Return (x, y) of the center of cell containing provided text 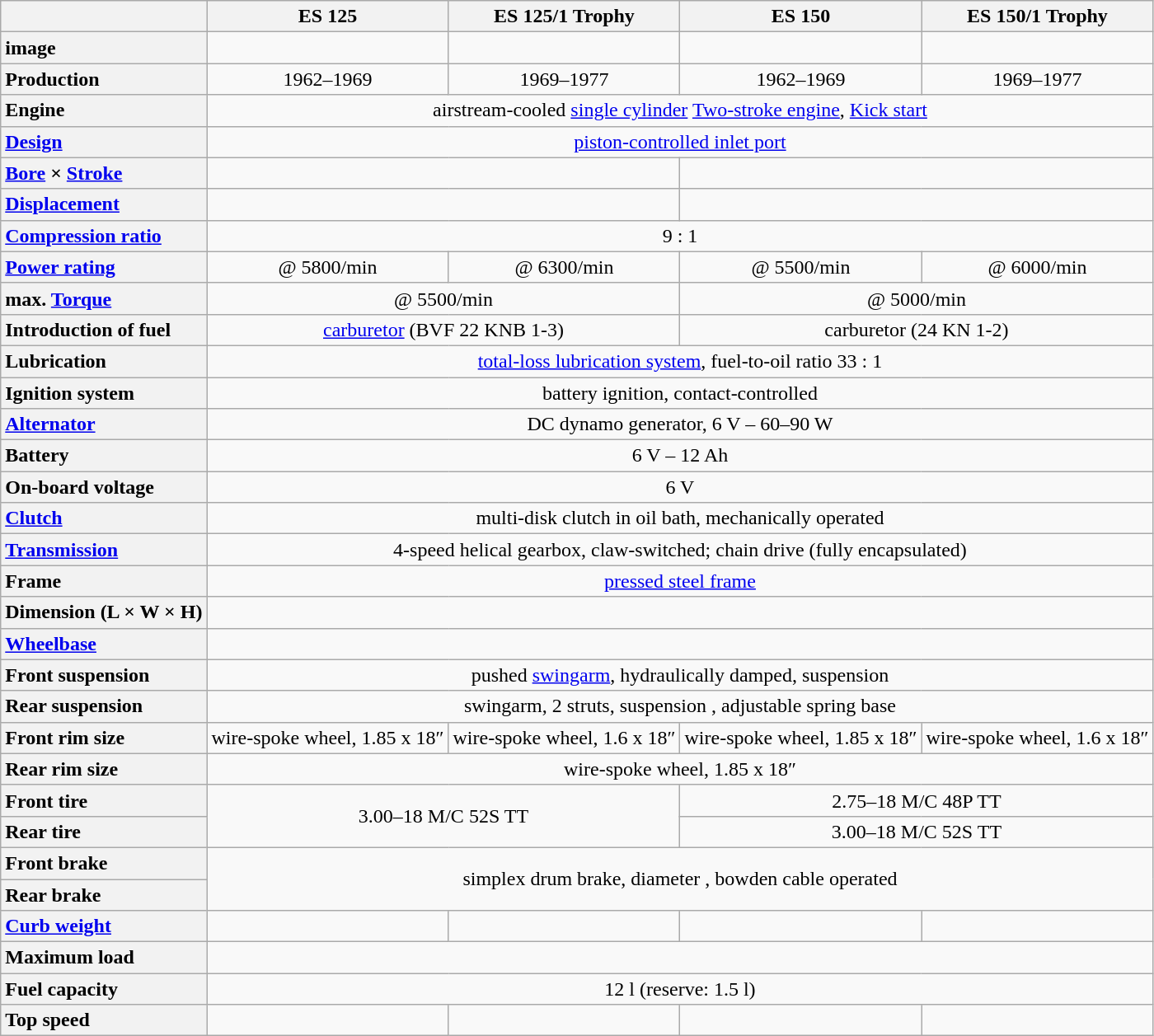
Engine (104, 110)
Ignition system (104, 393)
@ 5800/min (328, 267)
Front tire (104, 800)
Front brake (104, 863)
2.75–18 M/C 48P TT (917, 800)
Top speed (104, 1020)
Frame (104, 581)
Battery (104, 456)
image (104, 48)
DC dynamo generator, 6 V – 60–90 W (680, 424)
Front rim size (104, 738)
Wheelbase (104, 644)
Displacement (104, 204)
4-speed helical gearbox, claw-switched; chain drive (fully encapsulated) (680, 550)
battery ignition, contact-controlled (680, 393)
Dimension (L × W × H) (104, 612)
simplex drum brake, diameter , bowden cable operated (680, 879)
Power rating (104, 267)
Rear tire (104, 832)
@ 6300/min (564, 267)
ES 125/1 Trophy (564, 16)
ES 125 (328, 16)
Rear suspension (104, 706)
Lubrication (104, 361)
On-board voltage (104, 487)
airstream-cooled single cylinder Two-stroke engine, Kick start (680, 110)
Maximum load (104, 958)
Alternator (104, 424)
Curb weight (104, 926)
pushed swingarm, hydraulically damped, suspension (680, 675)
Production (104, 79)
Design (104, 142)
Introduction of fuel (104, 330)
6 V (680, 487)
@ 5000/min (917, 298)
6 V – 12 Ah (680, 456)
Bore × Stroke (104, 173)
Clutch (104, 518)
carburetor (BVF 22 KNB 1-3) (443, 330)
multi-disk clutch in oil bath, mechanically operated (680, 518)
pressed steel frame (680, 581)
ES 150 (801, 16)
carburetor (24 KN 1-2) (917, 330)
Front suspension (104, 675)
Rear brake (104, 894)
Transmission (104, 550)
max. Torque (104, 298)
total-loss lubrication system, fuel-to-oil ratio 33 : 1 (680, 361)
swingarm, 2 struts, suspension , adjustable spring base (680, 706)
piston-controlled inlet port (680, 142)
@ 6000/min (1037, 267)
ES 150/1 Trophy (1037, 16)
9 : 1 (680, 236)
Compression ratio (104, 236)
Fuel capacity (104, 989)
12 l (reserve: 1.5 l) (680, 989)
Rear rim size (104, 769)
